Pinpoint the cell where the given text exists, returning its (X, Y) midpoint coordinate. 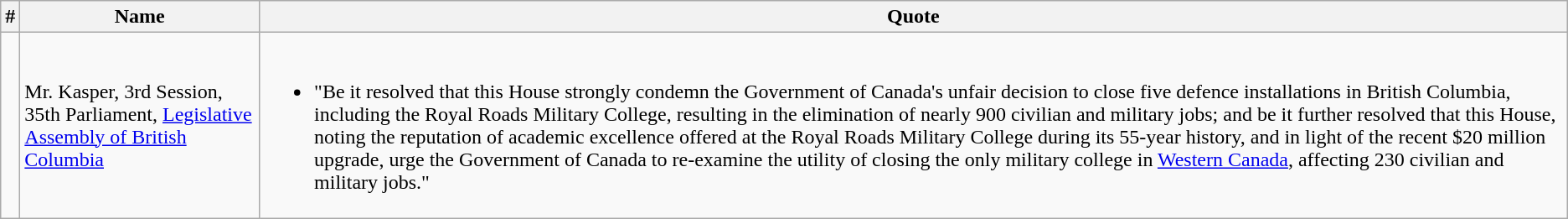
# (10, 17)
Name (140, 17)
Quote (914, 17)
Mr. Kasper, 3rd Session, 35th Parliament, Legislative Assembly of British Columbia (140, 126)
